Scan for the cell matching the given text and deliver its [X, Y] coordinate at center. 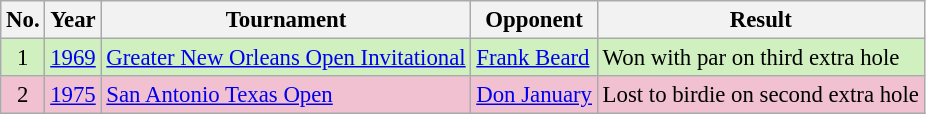
Don January [534, 95]
Tournament [286, 20]
No. [23, 20]
2 [23, 95]
San Antonio Texas Open [286, 95]
Frank Beard [534, 58]
Year [73, 20]
Result [760, 20]
1 [23, 58]
1969 [73, 58]
Won with par on third extra hole [760, 58]
Lost to birdie on second extra hole [760, 95]
Opponent [534, 20]
1975 [73, 95]
Greater New Orleans Open Invitational [286, 58]
